Return the [x, y] coordinate for the center point of the cell that contains the specified text.  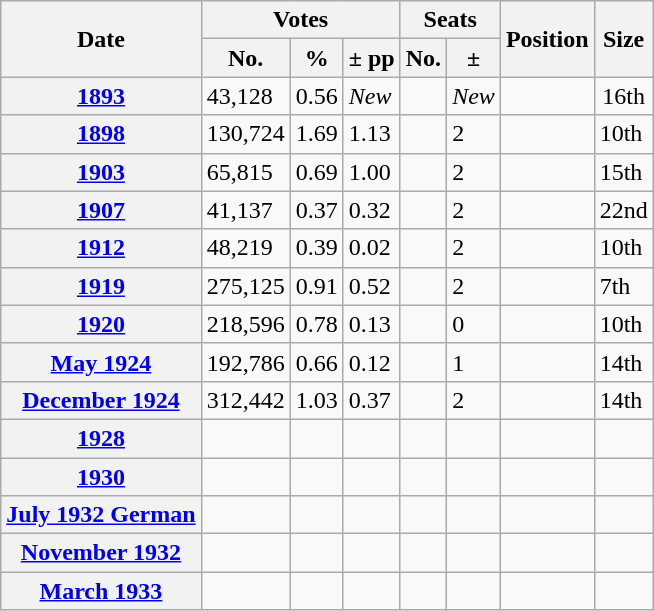
48,219 [246, 248]
65,815 [246, 172]
275,125 [246, 286]
1.03 [316, 400]
1898 [101, 134]
130,724 [246, 134]
1.69 [316, 134]
0.52 [372, 286]
1920 [101, 324]
0 [474, 324]
1928 [101, 438]
0.91 [316, 286]
May 1924 [101, 362]
March 1933 [101, 591]
0.69 [316, 172]
0.13 [372, 324]
Position [547, 39]
0.56 [316, 96]
July 1932 German [101, 515]
± [474, 58]
0.02 [372, 248]
Size [624, 39]
7th [624, 286]
1 [474, 362]
Seats [450, 20]
November 1932 [101, 553]
1893 [101, 96]
0.66 [316, 362]
218,596 [246, 324]
% [316, 58]
15th [624, 172]
Date [101, 39]
0.78 [316, 324]
0.12 [372, 362]
December 1924 [101, 400]
1930 [101, 477]
22nd [624, 210]
1919 [101, 286]
0.32 [372, 210]
1907 [101, 210]
192,786 [246, 362]
Votes [300, 20]
1912 [101, 248]
43,128 [246, 96]
1903 [101, 172]
± pp [372, 58]
16th [624, 96]
0.39 [316, 248]
41,137 [246, 210]
1.00 [372, 172]
1.13 [372, 134]
312,442 [246, 400]
